From the cell containing the given text, extract its center point as (x, y) coordinate. 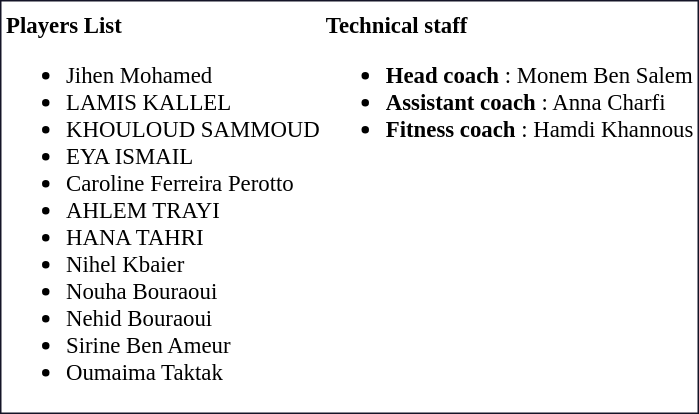
Technical staffHead coach : Monem Ben SalemAssistant coach : Anna CharfiFitness coach : Hamdi Khannous (510, 210)
